Return (X, Y) of the center of cell containing provided text 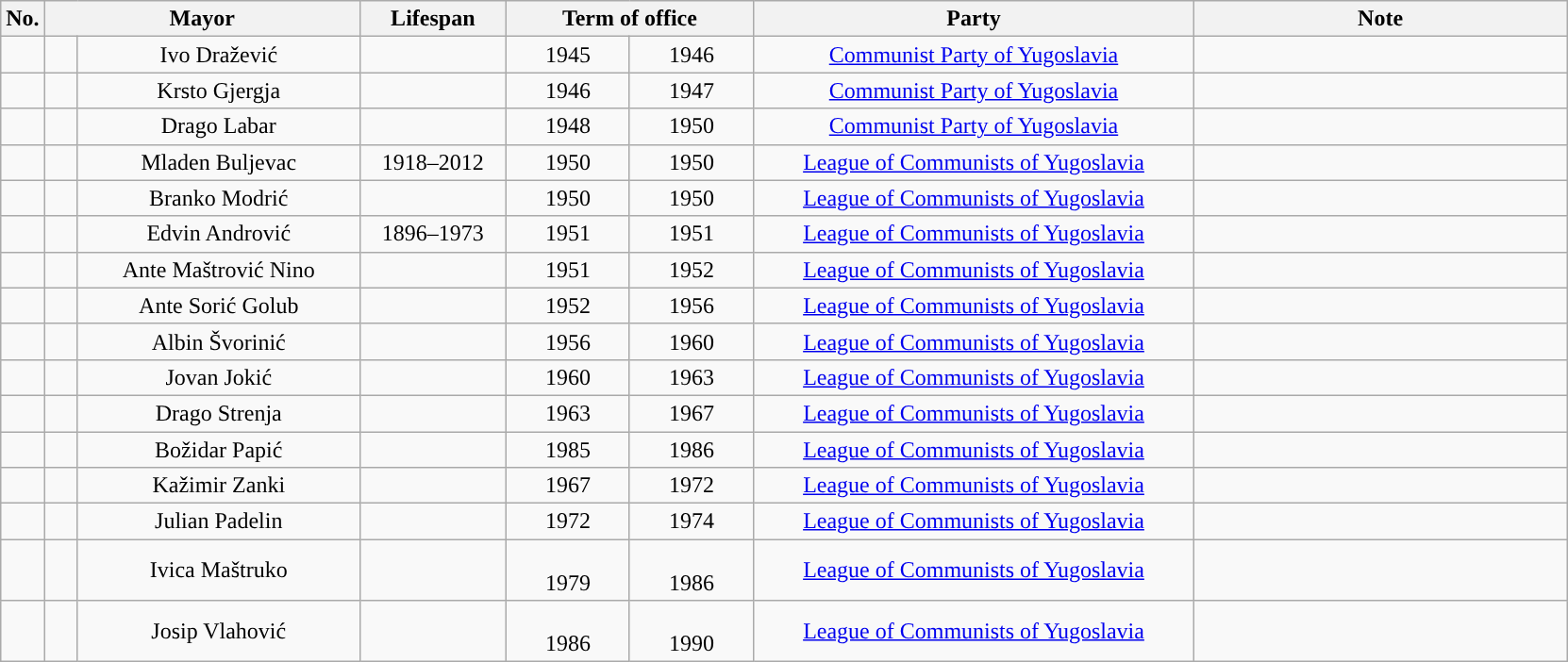
Lifespan (432, 19)
1974 (691, 521)
Party (974, 19)
No. (23, 19)
Edvin Andrović (219, 234)
Ivo Dražević (219, 55)
1990 (691, 632)
Julian Padelin (219, 521)
Josip Vlahović (219, 632)
1985 (568, 450)
Ivica Maštruko (219, 570)
Drago Strenja (219, 413)
Krsto Gjergja (219, 91)
Mayor (202, 19)
Mladen Buljevac (219, 162)
Branko Modrić (219, 198)
1947 (691, 91)
Drago Labar (219, 126)
Note (1381, 19)
1896–1973 (432, 234)
Jovan Jokić (219, 377)
Božidar Papić (219, 450)
1918–2012 (432, 162)
Kažimir Zanki (219, 486)
1945 (568, 55)
1979 (568, 570)
Ante Sorić Golub (219, 306)
Albin Švorinić (219, 341)
Ante Maštrović Nino (219, 270)
Term of office (629, 19)
1948 (568, 126)
